Pinpoint the cell where the given text exists, returning its [x, y] midpoint coordinate. 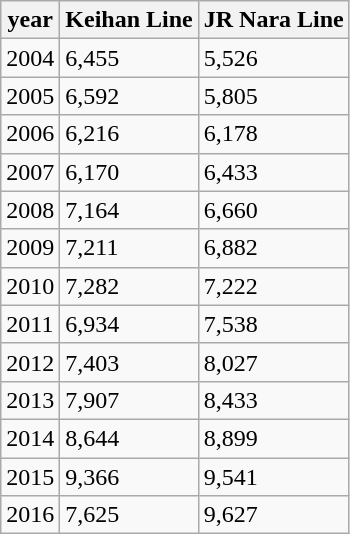
JR Nara Line [274, 20]
7,164 [129, 210]
7,282 [129, 286]
2008 [30, 210]
2012 [30, 362]
7,403 [129, 362]
6,592 [129, 96]
7,907 [129, 400]
6,882 [274, 248]
6,216 [129, 134]
Keihan Line [129, 20]
8,433 [274, 400]
7,211 [129, 248]
7,538 [274, 324]
2009 [30, 248]
9,541 [274, 477]
2007 [30, 172]
6,178 [274, 134]
2015 [30, 477]
6,455 [129, 58]
2004 [30, 58]
7,625 [129, 515]
2011 [30, 324]
5,805 [274, 96]
year [30, 20]
8,027 [274, 362]
8,899 [274, 438]
6,660 [274, 210]
2013 [30, 400]
2014 [30, 438]
2010 [30, 286]
6,934 [129, 324]
8,644 [129, 438]
2016 [30, 515]
2005 [30, 96]
5,526 [274, 58]
7,222 [274, 286]
6,170 [129, 172]
6,433 [274, 172]
9,627 [274, 515]
2006 [30, 134]
9,366 [129, 477]
